Scan for the cell matching the given text and deliver its [X, Y] coordinate at center. 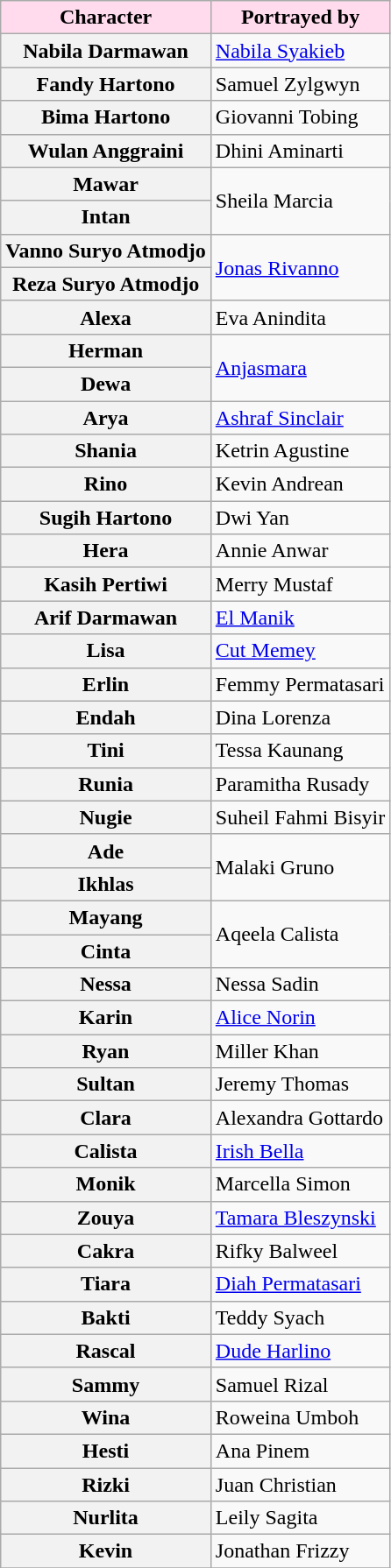
Roweina Umboh [300, 1417]
Teddy Syach [300, 1317]
Annie Anwar [300, 551]
Ketrin Agustine [300, 451]
Malaki Gruno [300, 867]
Nurlita [106, 1518]
Arif Darmawan [106, 618]
Clara [106, 1118]
Ana Pinem [300, 1451]
Jeremy Thomas [300, 1084]
Ade [106, 851]
Wulan Anggraini [106, 151]
Intan [106, 217]
Hera [106, 551]
Tiara [106, 1284]
Kevin Andrean [300, 484]
Reza Suryo Atmodjo [106, 284]
Samuel Zylgwyn [300, 84]
Cakra [106, 1251]
Hesti [106, 1451]
Giovanni Tobing [300, 117]
Irish Bella [300, 1151]
Dewa [106, 384]
Cut Memey [300, 651]
Merry Mustaf [300, 584]
Cinta [106, 950]
Nugie [106, 817]
Marcella Simon [300, 1184]
Jonathan Frizzy [300, 1551]
Tini [106, 751]
Femmy Permatasari [300, 684]
Tessa Kaunang [300, 751]
Bakti [106, 1317]
Dude Harlino [300, 1351]
Bima Hartono [106, 117]
Nessa [106, 985]
Zouya [106, 1218]
Karin [106, 1018]
Mayang [106, 917]
Sugih Hartono [106, 518]
Eva Anindita [300, 317]
Dhini Aminarti [300, 151]
Shania [106, 451]
Runia [106, 784]
Dina Lorenza [300, 717]
Alice Norin [300, 1018]
Rifky Balweel [300, 1251]
Miller Khan [300, 1051]
Wina [106, 1417]
Lisa [106, 651]
Ashraf Sinclair [300, 418]
Aqeela Calista [300, 934]
Herman [106, 350]
Arya [106, 418]
Rino [106, 484]
Paramitha Rusady [300, 784]
Sultan [106, 1084]
Juan Christian [300, 1485]
Nabila Darmawan [106, 51]
Monik [106, 1184]
Tamara Bleszynski [300, 1218]
Sammy [106, 1384]
Rascal [106, 1351]
Diah Permatasari [300, 1284]
Ikhlas [106, 884]
Portrayed by [300, 18]
Sheila Marcia [300, 201]
El Manik [300, 618]
Endah [106, 717]
Nessa Sadin [300, 985]
Calista [106, 1151]
Erlin [106, 684]
Character [106, 18]
Alexandra Gottardo [300, 1118]
Anjasmara [300, 367]
Kevin [106, 1551]
Leily Sagita [300, 1518]
Jonas Rivanno [300, 267]
Suheil Fahmi Bisyir [300, 817]
Alexa [106, 317]
Samuel Rizal [300, 1384]
Fandy Hartono [106, 84]
Vanno Suryo Atmodjo [106, 251]
Ryan [106, 1051]
Rizki [106, 1485]
Mawar [106, 184]
Kasih Pertiwi [106, 584]
Dwi Yan [300, 518]
Nabila Syakieb [300, 51]
